Output the [X, Y] coordinate of the center of the cell containing the given text.  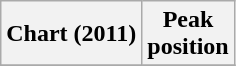
Chart (2011) [72, 34]
Peakposition [188, 34]
